Extract the (X, Y) coordinate from the center of the cell holding the provided text.  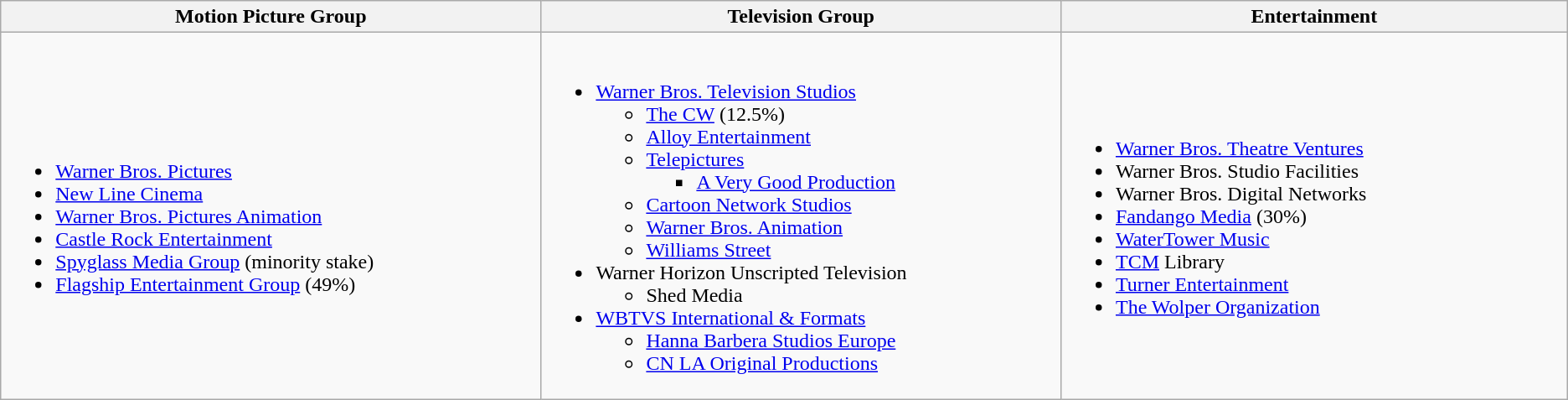
Television Group (801, 17)
Entertainment (1313, 17)
Motion Picture Group (271, 17)
